Determine the [X, Y] coordinate at the center of the cell enclosing the given text.  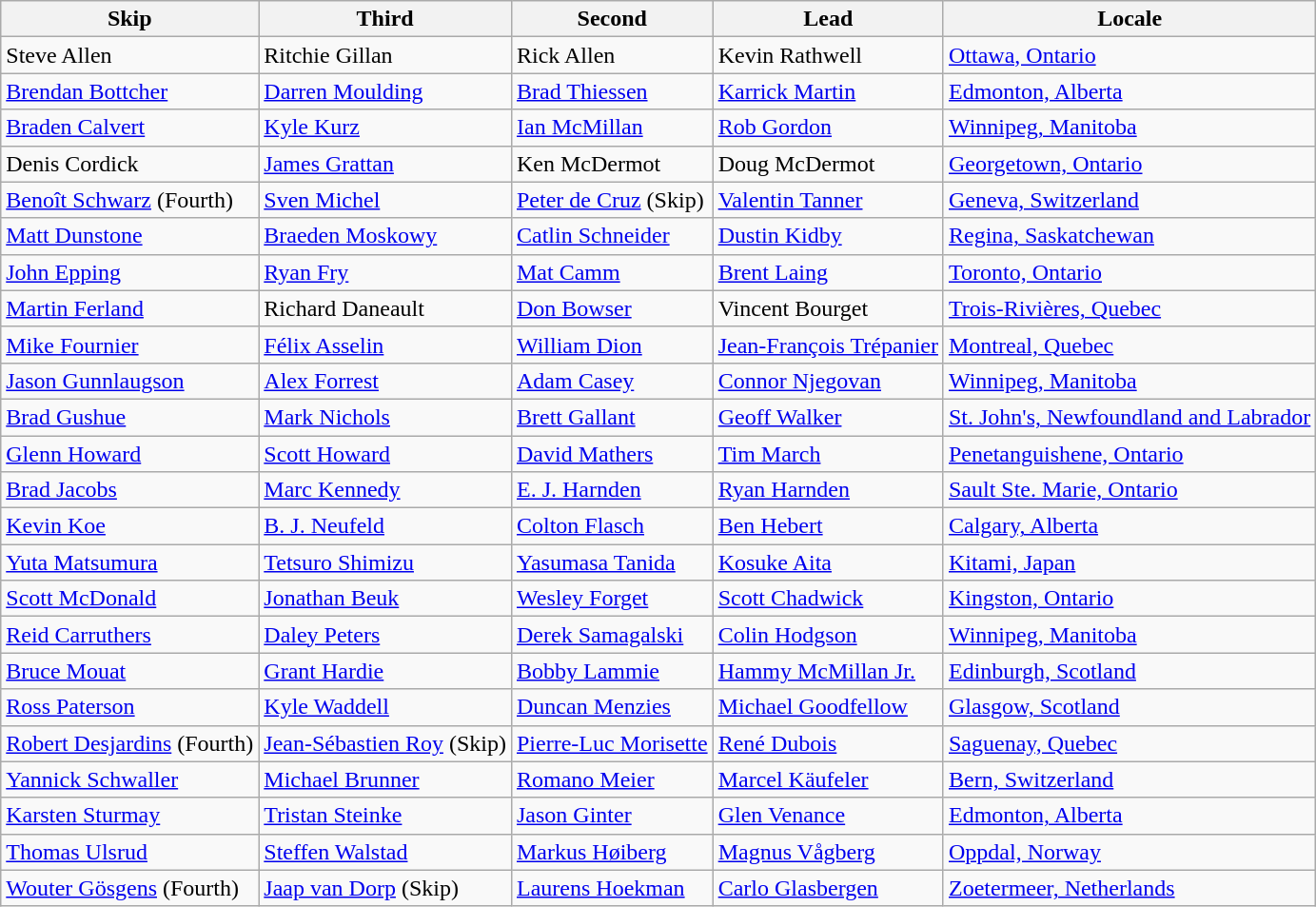
Ben Hebert [828, 526]
Colton Flasch [612, 526]
Jonathan Beuk [385, 599]
Don Bowser [612, 308]
Geoff Walker [828, 417]
Sven Michel [385, 200]
E. J. Harnden [612, 490]
Rick Allen [612, 55]
Matt Dunstone [129, 236]
Duncan Menzies [612, 707]
Grant Hardie [385, 671]
Brent Laing [828, 272]
Bruce Mouat [129, 671]
Braden Calvert [129, 128]
Ross Paterson [129, 707]
Glen Venance [828, 816]
Jason Ginter [612, 816]
Jean-François Trépanier [828, 345]
Karrick Martin [828, 91]
Ryan Harnden [828, 490]
Ritchie Gillan [385, 55]
Calgary, Alberta [1129, 526]
Geneva, Switzerland [1129, 200]
Steve Allen [129, 55]
Brad Gushue [129, 417]
Zoetermeer, Netherlands [1129, 888]
Braeden Moskowy [385, 236]
Glenn Howard [129, 454]
Edinburgh, Scotland [1129, 671]
Tim March [828, 454]
Ken McDermot [612, 164]
Vincent Bourget [828, 308]
B. J. Neufeld [385, 526]
Yasumasa Tanida [612, 562]
Valentin Tanner [828, 200]
Carlo Glasbergen [828, 888]
James Grattan [385, 164]
Trois-Rivières, Quebec [1129, 308]
Third [385, 19]
Magnus Vågberg [828, 852]
Michael Goodfellow [828, 707]
Martin Ferland [129, 308]
Mat Camm [612, 272]
Catlin Schneider [612, 236]
Félix Asselin [385, 345]
Wouter Gösgens (Fourth) [129, 888]
Laurens Hoekman [612, 888]
Brendan Bottcher [129, 91]
Brad Thiessen [612, 91]
Skip [129, 19]
Jaap van Dorp (Skip) [385, 888]
Jean-Sébastien Roy (Skip) [385, 743]
Connor Njegovan [828, 381]
Kevin Rathwell [828, 55]
Toronto, Ontario [1129, 272]
Oppdal, Norway [1129, 852]
Benoît Schwarz (Fourth) [129, 200]
Bern, Switzerland [1129, 779]
Peter de Cruz (Skip) [612, 200]
Romano Meier [612, 779]
Sault Ste. Marie, Ontario [1129, 490]
Tristan Steinke [385, 816]
Hammy McMillan Jr. [828, 671]
Kyle Kurz [385, 128]
Karsten Sturmay [129, 816]
Denis Cordick [129, 164]
Kosuke Aita [828, 562]
Tetsuro Shimizu [385, 562]
Ryan Fry [385, 272]
Adam Casey [612, 381]
Robert Desjardins (Fourth) [129, 743]
Reid Carruthers [129, 635]
Derek Samagalski [612, 635]
Alex Forrest [385, 381]
St. John's, Newfoundland and Labrador [1129, 417]
Marc Kennedy [385, 490]
Kevin Koe [129, 526]
Markus Høiberg [612, 852]
Michael Brunner [385, 779]
Brett Gallant [612, 417]
Montreal, Quebec [1129, 345]
Ian McMillan [612, 128]
Scott McDonald [129, 599]
Ottawa, Ontario [1129, 55]
Dustin Kidby [828, 236]
William Dion [612, 345]
David Mathers [612, 454]
Mike Fournier [129, 345]
Colin Hodgson [828, 635]
Scott Chadwick [828, 599]
John Epping [129, 272]
Kingston, Ontario [1129, 599]
Rob Gordon [828, 128]
Glasgow, Scotland [1129, 707]
Wesley Forget [612, 599]
Marcel Käufeler [828, 779]
Thomas Ulsrud [129, 852]
Jason Gunnlaugson [129, 381]
Yannick Schwaller [129, 779]
Saguenay, Quebec [1129, 743]
Georgetown, Ontario [1129, 164]
Lead [828, 19]
Darren Moulding [385, 91]
Scott Howard [385, 454]
Steffen Walstad [385, 852]
Kitami, Japan [1129, 562]
René Dubois [828, 743]
Regina, Saskatchewan [1129, 236]
Mark Nichols [385, 417]
Bobby Lammie [612, 671]
Doug McDermot [828, 164]
Kyle Waddell [385, 707]
Brad Jacobs [129, 490]
Pierre-Luc Morisette [612, 743]
Daley Peters [385, 635]
Yuta Matsumura [129, 562]
Second [612, 19]
Locale [1129, 19]
Penetanguishene, Ontario [1129, 454]
Richard Daneault [385, 308]
